Identify which cell holds the provided text, then report its [X, Y] central coordinate. 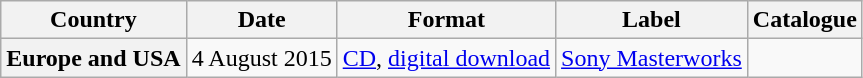
CD, digital download [446, 58]
Format [446, 20]
Sony Masterworks [652, 58]
Catalogue [804, 20]
4 August 2015 [262, 58]
Date [262, 20]
Country [94, 20]
Label [652, 20]
Europe and USA [94, 58]
